From the cell containing the given text, extract its center point as (x, y) coordinate. 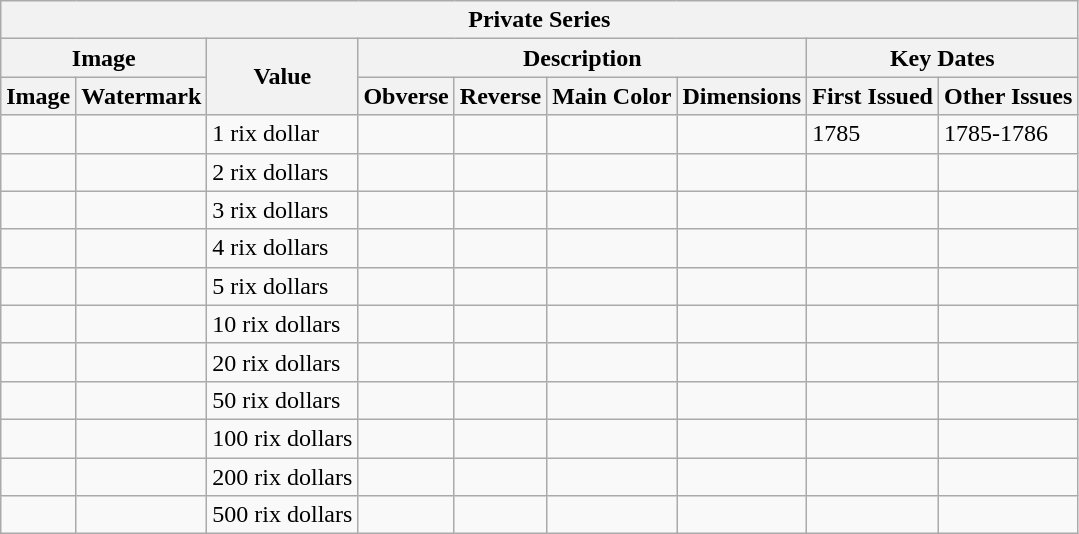
50 rix dollars (282, 400)
100 rix dollars (282, 438)
Obverse (406, 96)
4 rix dollars (282, 248)
200 rix dollars (282, 477)
1785-1786 (1008, 134)
Main Color (612, 96)
Key Dates (942, 58)
Dimensions (742, 96)
Watermark (142, 96)
First Issued (873, 96)
Reverse (500, 96)
Value (282, 77)
3 rix dollars (282, 210)
5 rix dollars (282, 286)
2 rix dollars (282, 172)
500 rix dollars (282, 515)
Other Issues (1008, 96)
10 rix dollars (282, 324)
Private Series (540, 20)
1 rix dollar (282, 134)
Description (582, 58)
20 rix dollars (282, 362)
1785 (873, 134)
